Return [X, Y] of the center of cell containing provided text 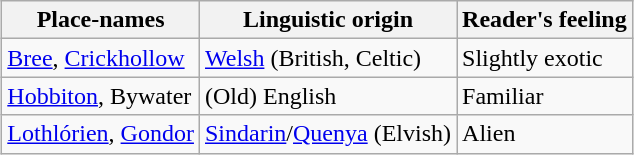
Place-names [101, 20]
Lothlórien, Gondor [101, 134]
(Old) English [328, 96]
Linguistic origin [328, 20]
Welsh (British, Celtic) [328, 58]
Alien [545, 134]
Hobbiton, Bywater [101, 96]
Bree, Crickhollow [101, 58]
Familiar [545, 96]
Reader's feeling [545, 20]
Slightly exotic [545, 58]
Sindarin/Quenya (Elvish) [328, 134]
